Determine the [x, y] coordinate at the center of the cell enclosing the given text.  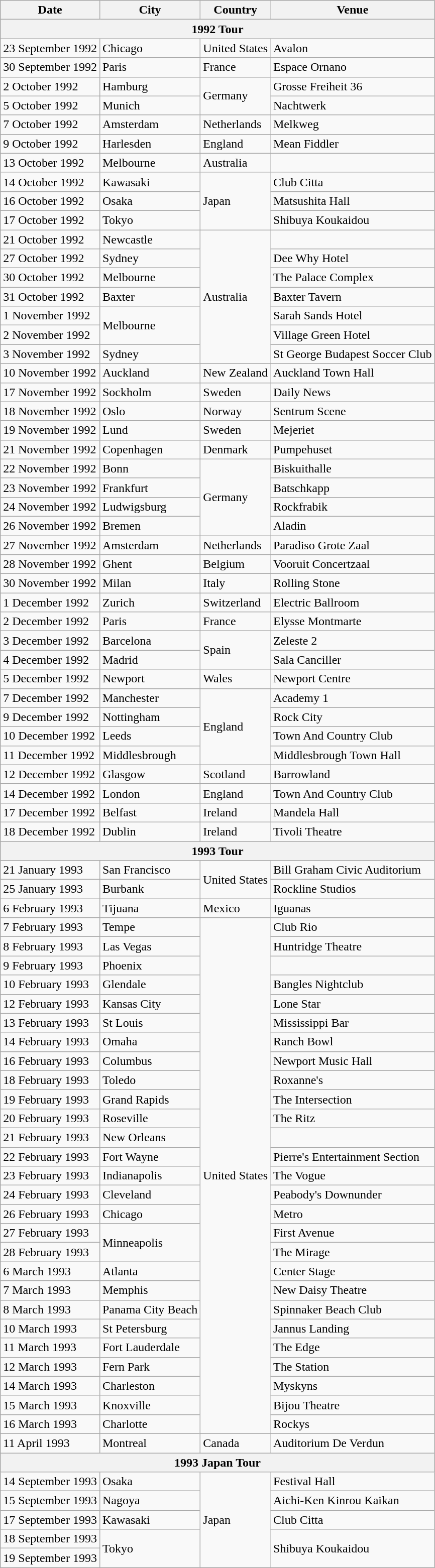
1993 Japan Tour [217, 1463]
The Station [353, 1367]
Spain [236, 650]
Kansas City [150, 1004]
Mandela Hall [353, 812]
18 February 1993 [50, 1080]
Hamburg [150, 86]
Burbank [150, 889]
1 November 1992 [50, 316]
Bonn [150, 468]
17 November 1992 [50, 392]
Country [236, 10]
Ludwigsburg [150, 507]
San Francisco [150, 870]
11 December 1992 [50, 755]
Frankfurt [150, 488]
28 February 1993 [50, 1252]
Columbus [150, 1061]
12 December 1992 [50, 774]
Middlesbrough Town Hall [353, 755]
Dublin [150, 831]
Oslo [150, 411]
23 February 1993 [50, 1176]
Vooruit Concertzaal [353, 564]
Nagoya [150, 1501]
The Mirage [353, 1252]
Electric Ballroom [353, 602]
Tivoli Theatre [353, 831]
5 October 1992 [50, 105]
3 December 1992 [50, 641]
Bangles Nightclub [353, 985]
Norway [236, 411]
9 February 1993 [50, 966]
Venue [353, 10]
Huntridge Theatre [353, 946]
Rockline Studios [353, 889]
Date [50, 10]
Montreal [150, 1443]
15 March 1993 [50, 1405]
Switzerland [236, 602]
Elysse Montmarte [353, 622]
13 February 1993 [50, 1023]
Wales [236, 679]
Zurich [150, 602]
Barcelona [150, 641]
7 February 1993 [50, 927]
Sala Canciller [353, 660]
24 February 1993 [50, 1195]
14 October 1992 [50, 182]
Spinnaker Beach Club [353, 1309]
Baxter Tavern [353, 297]
Peabody's Downunder [353, 1195]
New Daisy Theatre [353, 1290]
Harlesden [150, 144]
The Intersection [353, 1099]
7 March 1993 [50, 1290]
Fort Wayne [150, 1156]
Bremen [150, 526]
Glasgow [150, 774]
Bill Graham Civic Auditorium [353, 870]
23 November 1992 [50, 488]
1 December 1992 [50, 602]
Espace Ornano [353, 67]
Aichi-Ken Kinrou Kaikan [353, 1501]
6 February 1993 [50, 908]
Rockys [353, 1424]
Daily News [353, 392]
Roseville [150, 1118]
2 December 1992 [50, 622]
Auckland [150, 373]
14 December 1992 [50, 793]
Belfast [150, 812]
10 February 1993 [50, 985]
30 September 1992 [50, 67]
Grand Rapids [150, 1099]
Auckland Town Hall [353, 373]
Sentrum Scene [353, 411]
St Louis [150, 1023]
Minneapolis [150, 1243]
Club Rio [353, 927]
Tempe [150, 927]
London [150, 793]
Atlanta [150, 1271]
Glendale [150, 985]
The Ritz [353, 1118]
5 December 1992 [50, 679]
Festival Hall [353, 1482]
Newport [150, 679]
27 November 1992 [50, 545]
17 October 1992 [50, 220]
Rolling Stone [353, 583]
Mississippi Bar [353, 1023]
Roxanne's [353, 1080]
Avalon [353, 48]
9 October 1992 [50, 144]
Bijou Theatre [353, 1405]
Fern Park [150, 1367]
The Palace Complex [353, 278]
Paradiso Grote Zaal [353, 545]
2 October 1992 [50, 86]
Madrid [150, 660]
Indianapolis [150, 1176]
Charleston [150, 1386]
22 November 1992 [50, 468]
Center Stage [353, 1271]
19 September 1993 [50, 1558]
Panama City Beach [150, 1309]
24 November 1992 [50, 507]
Munich [150, 105]
Newport Centre [353, 679]
Zeleste 2 [353, 641]
17 December 1992 [50, 812]
2 November 1992 [50, 335]
27 October 1992 [50, 259]
Cleveland [150, 1195]
City [150, 10]
St Petersburg [150, 1329]
10 November 1992 [50, 373]
21 January 1993 [50, 870]
Mean Fiddler [353, 144]
10 March 1993 [50, 1329]
Baxter [150, 297]
31 October 1992 [50, 297]
Belgium [236, 564]
21 October 1992 [50, 239]
Iguanas [353, 908]
Leeds [150, 736]
7 October 1992 [50, 125]
Italy [236, 583]
30 November 1992 [50, 583]
Mexico [236, 908]
Aladin [353, 526]
3 November 1992 [50, 354]
Knoxville [150, 1405]
New Zealand [236, 373]
20 February 1993 [50, 1118]
Jannus Landing [353, 1329]
Village Green Hotel [353, 335]
Myskyns [353, 1386]
Matsushita Hall [353, 201]
26 November 1992 [50, 526]
26 February 1993 [50, 1214]
Lund [150, 430]
Biskuithalle [353, 468]
18 September 1993 [50, 1539]
7 December 1992 [50, 698]
16 March 1993 [50, 1424]
28 November 1992 [50, 564]
Toledo [150, 1080]
14 March 1993 [50, 1386]
11 March 1993 [50, 1348]
19 February 1993 [50, 1099]
14 February 1993 [50, 1042]
9 December 1992 [50, 717]
Phoenix [150, 966]
18 December 1992 [50, 831]
Memphis [150, 1290]
Mejeriet [353, 430]
8 February 1993 [50, 946]
Tijuana [150, 908]
23 September 1992 [50, 48]
Newcastle [150, 239]
Sarah Sands Hotel [353, 316]
Melkweg [353, 125]
25 January 1993 [50, 889]
Charlotte [150, 1424]
First Avenue [353, 1233]
21 February 1993 [50, 1137]
Copenhagen [150, 449]
14 September 1993 [50, 1482]
Fort Lauderdale [150, 1348]
27 February 1993 [50, 1233]
Metro [353, 1214]
Academy 1 [353, 698]
12 March 1993 [50, 1367]
Nachtwerk [353, 105]
19 November 1992 [50, 430]
1993 Tour [217, 851]
6 March 1993 [50, 1271]
Rockfrabik [353, 507]
Pierre's Entertainment Section [353, 1156]
1992 Tour [217, 29]
Ghent [150, 564]
Pumpehuset [353, 449]
Denmark [236, 449]
13 October 1992 [50, 163]
Rock City [353, 717]
The Vogue [353, 1176]
Las Vegas [150, 946]
21 November 1992 [50, 449]
15 September 1993 [50, 1501]
Ranch Bowl [353, 1042]
Canada [236, 1443]
Grosse Freiheit 36 [353, 86]
8 March 1993 [50, 1309]
Sockholm [150, 392]
Omaha [150, 1042]
11 April 1993 [50, 1443]
17 September 1993 [50, 1520]
Lone Star [353, 1004]
Batschkapp [353, 488]
12 February 1993 [50, 1004]
10 December 1992 [50, 736]
30 October 1992 [50, 278]
Newport Music Hall [353, 1061]
18 November 1992 [50, 411]
The Edge [353, 1348]
Middlesbrough [150, 755]
New Orleans [150, 1137]
22 February 1993 [50, 1156]
Milan [150, 583]
Auditorium De Verdun [353, 1443]
Barrowland [353, 774]
Manchester [150, 698]
16 February 1993 [50, 1061]
St George Budapest Soccer Club [353, 354]
Scotland [236, 774]
Dee Why Hotel [353, 259]
16 October 1992 [50, 201]
Nottingham [150, 717]
4 December 1992 [50, 660]
